Capture the cell that displays the provided text and extract its (x, y) central coordinate. 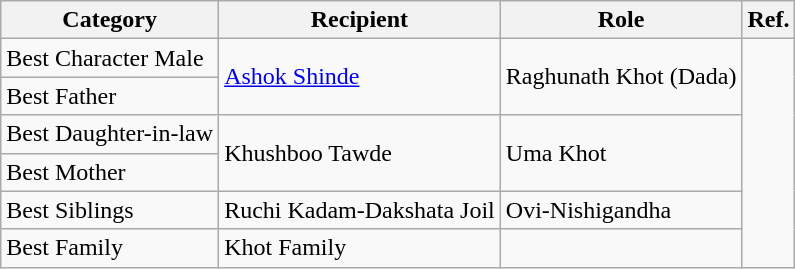
Ovi-Nishigandha (621, 210)
Ashok Shinde (360, 77)
Best Family (110, 248)
Best Siblings (110, 210)
Category (110, 20)
Best Father (110, 96)
Ref. (768, 20)
Raghunath Khot (Dada) (621, 77)
Ruchi Kadam-Dakshata Joil (360, 210)
Best Character Male (110, 58)
Khot Family (360, 248)
Recipient (360, 20)
Best Daughter-in-law (110, 134)
Khushboo Tawde (360, 153)
Role (621, 20)
Uma Khot (621, 153)
Best Mother (110, 172)
